Output the [x, y] coordinate of the center of the cell containing the given text.  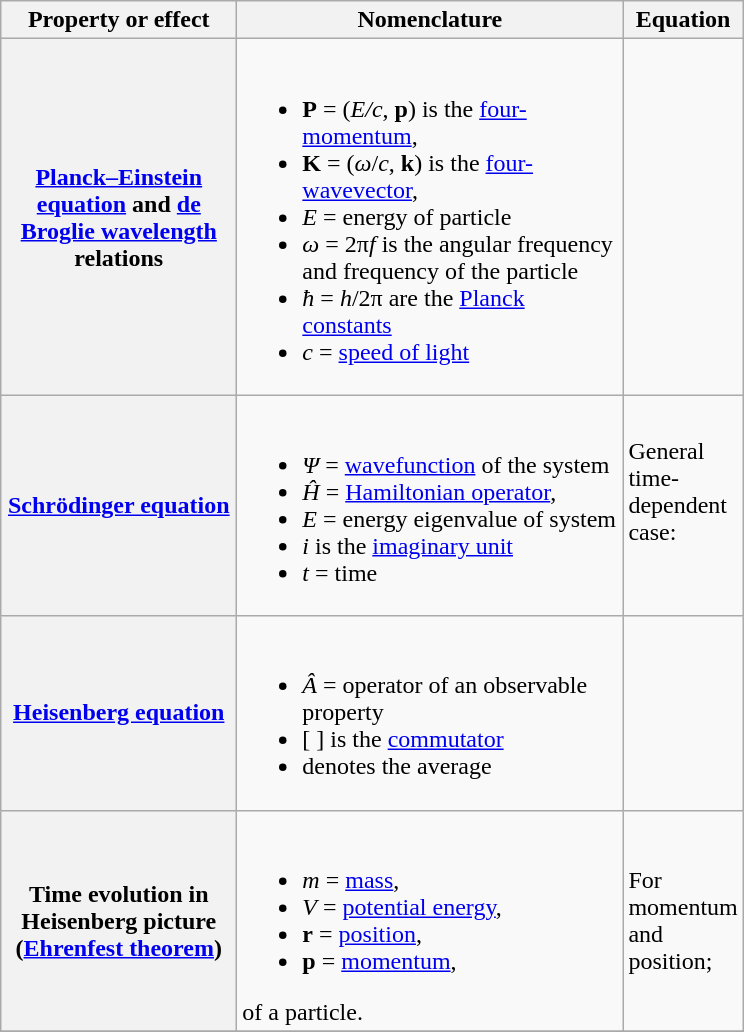
Heisenberg equation [119, 713]
Planck–Einstein equation and de Broglie wavelength relations [119, 217]
For momentum and position; [683, 920]
Ψ = wavefunction of the systemĤ = Hamiltonian operator,E = energy eigenvalue of systemi is the imaginary unitt = time [430, 506]
General time-dependent case: [683, 506]
Â = operator of an observable property[ ] is the commutator denotes the average [430, 713]
Nomenclature [430, 20]
Schrödinger equation [119, 506]
Time evolution in Heisenberg picture (Ehrenfest theorem) [119, 920]
Equation [683, 20]
Property or effect [119, 20]
m = mass,V = potential energy,r = position,p = momentum, of a particle. [430, 920]
